For the text-containing cell, return its midpoint in (X, Y) coordinate format. 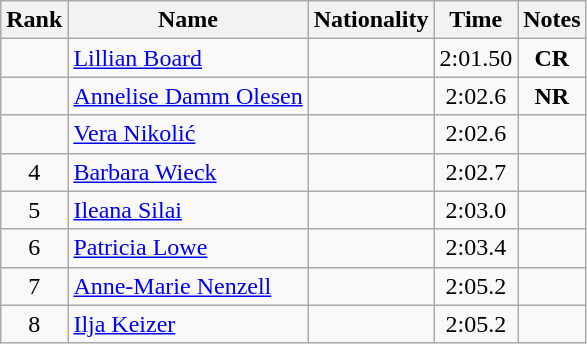
NR (552, 96)
8 (34, 324)
Lillian Board (188, 58)
2:03.0 (476, 210)
Barbara Wieck (188, 172)
Ileana Silai (188, 210)
Annelise Damm Olesen (188, 96)
Patricia Lowe (188, 248)
Ilja Keizer (188, 324)
Vera Nikolić (188, 134)
Name (188, 20)
6 (34, 248)
Time (476, 20)
2:01.50 (476, 58)
5 (34, 210)
Rank (34, 20)
7 (34, 286)
CR (552, 58)
Notes (552, 20)
Anne-Marie Nenzell (188, 286)
4 (34, 172)
2:02.7 (476, 172)
Nationality (371, 20)
2:03.4 (476, 248)
